Identify which cell holds the provided text, then report its (x, y) central coordinate. 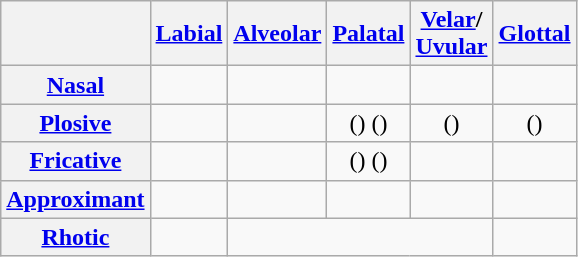
Alveolar (278, 34)
Nasal (76, 85)
Plosive (76, 123)
Rhotic (76, 237)
Fricative (76, 161)
Approximant (76, 199)
Palatal (368, 34)
Velar/Uvular (452, 34)
Labial (189, 34)
Glottal (534, 34)
